Scan for the cell matching the given text and deliver its (x, y) coordinate at center. 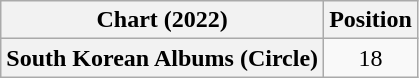
18 (371, 58)
Position (371, 20)
South Korean Albums (Circle) (162, 58)
Chart (2022) (162, 20)
